For the text-containing cell, return its midpoint in [X, Y] coordinate format. 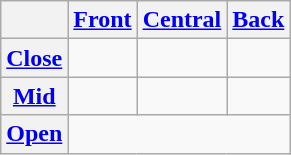
Front [102, 20]
Mid [34, 96]
Open [34, 134]
Back [258, 20]
Close [34, 58]
Central [182, 20]
